Capture the cell that displays the provided text and extract its [x, y] central coordinate. 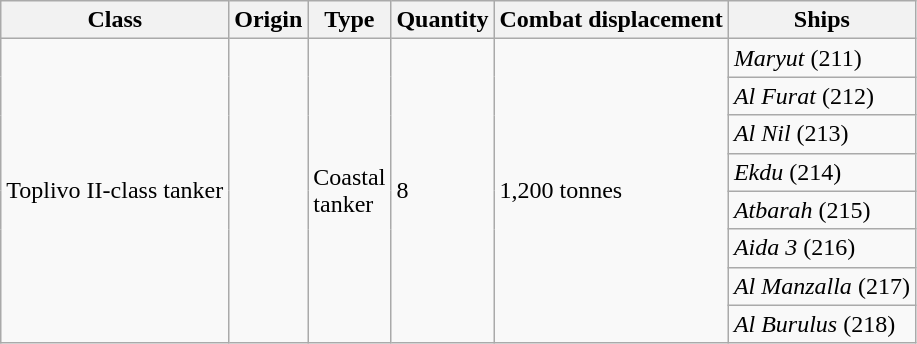
8 [442, 191]
Al Furat (212) [822, 96]
Origin [268, 20]
Quantity [442, 20]
Ekdu (214) [822, 172]
Combat displacement [611, 20]
Toplivo II-class tanker [115, 191]
Al Manzalla (217) [822, 286]
Atbarah (215) [822, 210]
Class [115, 20]
Al Nil (213) [822, 134]
Type [350, 20]
1,200 tonnes [611, 191]
Al Burulus (218) [822, 324]
Coastaltanker [350, 191]
Aida 3 (216) [822, 248]
Ships [822, 20]
Maryut (211) [822, 58]
